For the text-containing cell, return its midpoint in (x, y) coordinate format. 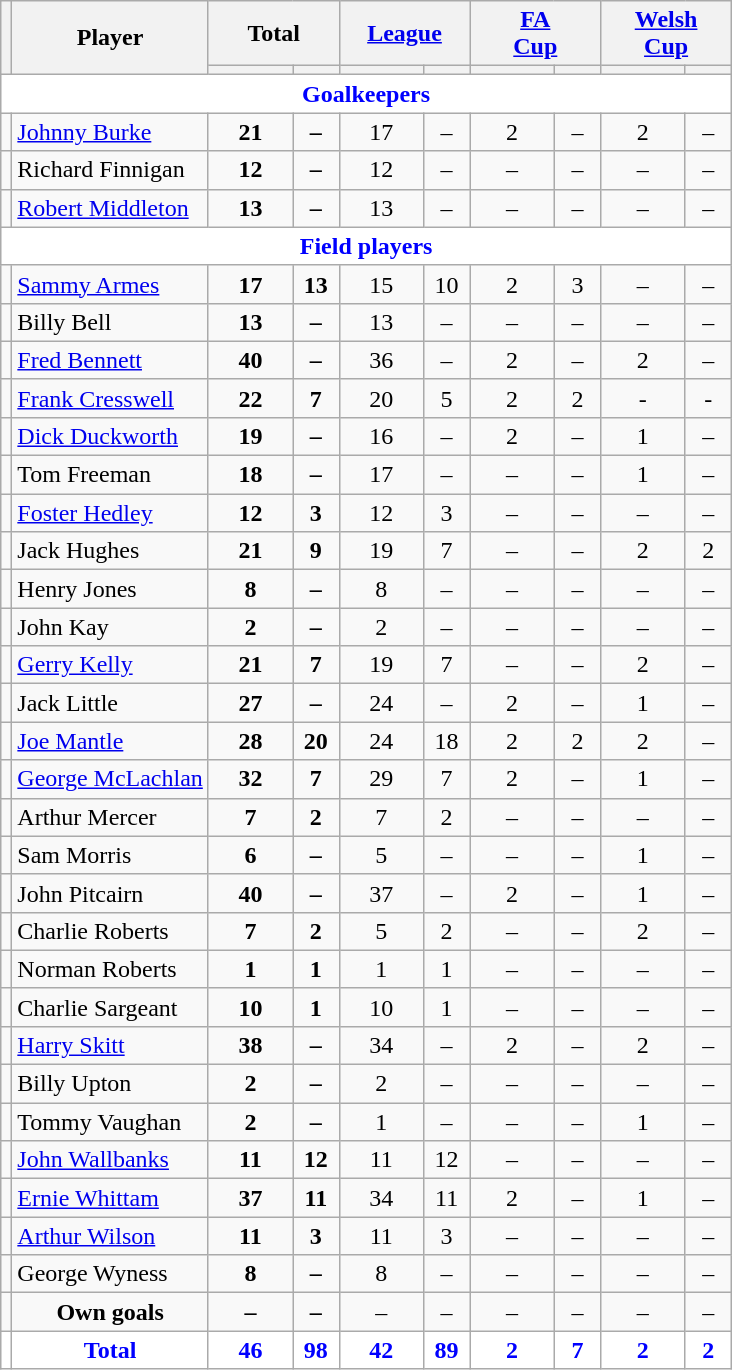
Field players (366, 246)
Foster Hedley (110, 513)
Arthur Mercer (110, 817)
29 (381, 779)
Fred Bennett (110, 360)
Jack Hughes (110, 551)
Joe Mantle (110, 741)
Tom Freeman (110, 475)
Jack Little (110, 703)
Billy Bell (110, 322)
Robert Middleton (110, 208)
Player (110, 38)
Dick Duckworth (110, 437)
FACup (536, 34)
Norman Roberts (110, 969)
League (404, 34)
Goalkeepers (366, 94)
Arthur Wilson (110, 1236)
32 (250, 779)
Billy Upton (110, 1084)
John Wallbanks (110, 1160)
Richard Finnigan (110, 170)
Ernie Whittam (110, 1198)
George McLachlan (110, 779)
Sammy Armes (110, 284)
WelshCup (666, 34)
89 (446, 1350)
9 (316, 551)
Henry Jones (110, 589)
46 (250, 1350)
42 (381, 1350)
Gerry Kelly (110, 665)
15 (381, 284)
27 (250, 703)
Frank Cresswell (110, 398)
Tommy Vaughan (110, 1122)
Johnny Burke (110, 132)
John Pitcairn (110, 893)
38 (250, 1046)
Sam Morris (110, 855)
36 (381, 360)
22 (250, 398)
George Wyness (110, 1274)
16 (381, 437)
Charlie Roberts (110, 931)
Own goals (110, 1312)
John Kay (110, 627)
98 (316, 1350)
Charlie Sargeant (110, 1007)
Harry Skitt (110, 1046)
6 (250, 855)
28 (250, 741)
